Find where the given text appears and provide that cell's center as [x, y] coordinate. 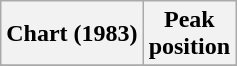
Chart (1983) [72, 34]
Peakposition [189, 34]
